Identify which cell holds the provided text, then report its (X, Y) central coordinate. 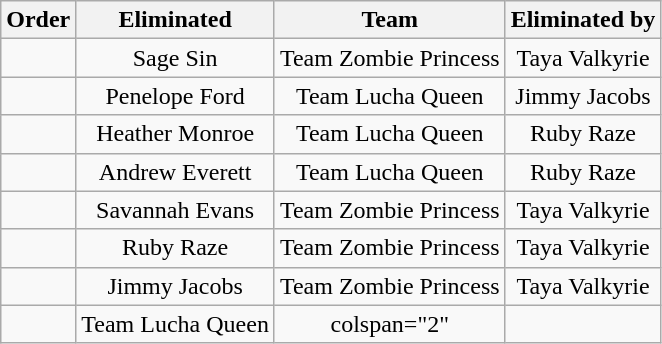
Heather Monroe (176, 134)
Eliminated by (583, 20)
Order (38, 20)
Team (390, 20)
Andrew Everett (176, 172)
colspan="2" (390, 324)
Penelope Ford (176, 96)
Eliminated (176, 20)
Savannah Evans (176, 210)
Sage Sin (176, 58)
